Return the (X, Y) coordinate for the center point of the cell that contains the specified text.  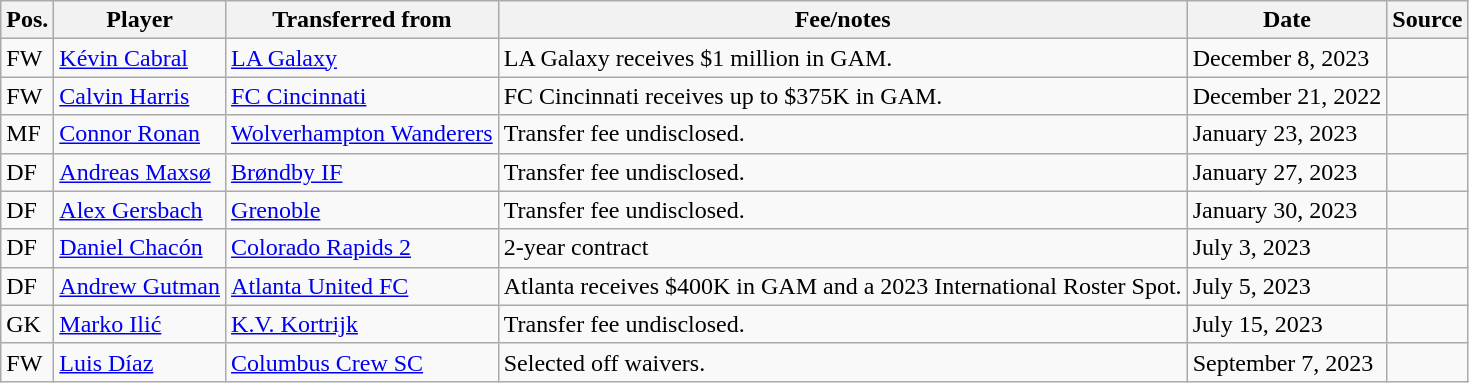
Wolverhampton Wanderers (362, 134)
Fee/notes (842, 20)
July 15, 2023 (1287, 324)
Grenoble (362, 210)
Andrew Gutman (140, 286)
Andreas Maxsø (140, 172)
December 8, 2023 (1287, 58)
Selected off waivers. (842, 362)
January 23, 2023 (1287, 134)
Pos. (28, 20)
2-year contract (842, 248)
Connor Ronan (140, 134)
July 3, 2023 (1287, 248)
K.V. Kortrijk (362, 324)
MF (28, 134)
Alex Gersbach (140, 210)
Date (1287, 20)
December 21, 2022 (1287, 96)
Marko Ilić (140, 324)
Source (1428, 20)
FC Cincinnati receives up to $375K in GAM. (842, 96)
Atlanta United FC (362, 286)
FC Cincinnati (362, 96)
GK (28, 324)
Calvin Harris (140, 96)
January 30, 2023 (1287, 210)
Columbus Crew SC (362, 362)
July 5, 2023 (1287, 286)
LA Galaxy receives $1 million in GAM. (842, 58)
Daniel Chacón (140, 248)
Colorado Rapids 2 (362, 248)
Transferred from (362, 20)
Luis Díaz (140, 362)
January 27, 2023 (1287, 172)
Brøndby IF (362, 172)
LA Galaxy (362, 58)
September 7, 2023 (1287, 362)
Player (140, 20)
Atlanta receives $400K in GAM and a 2023 International Roster Spot. (842, 286)
Kévin Cabral (140, 58)
